Return the [x, y] coordinate for the center point of the cell that contains the specified text.  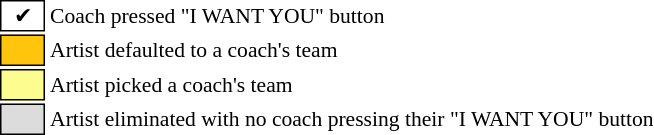
✔ [23, 16]
